From the cell containing the given text, extract its center point as [x, y] coordinate. 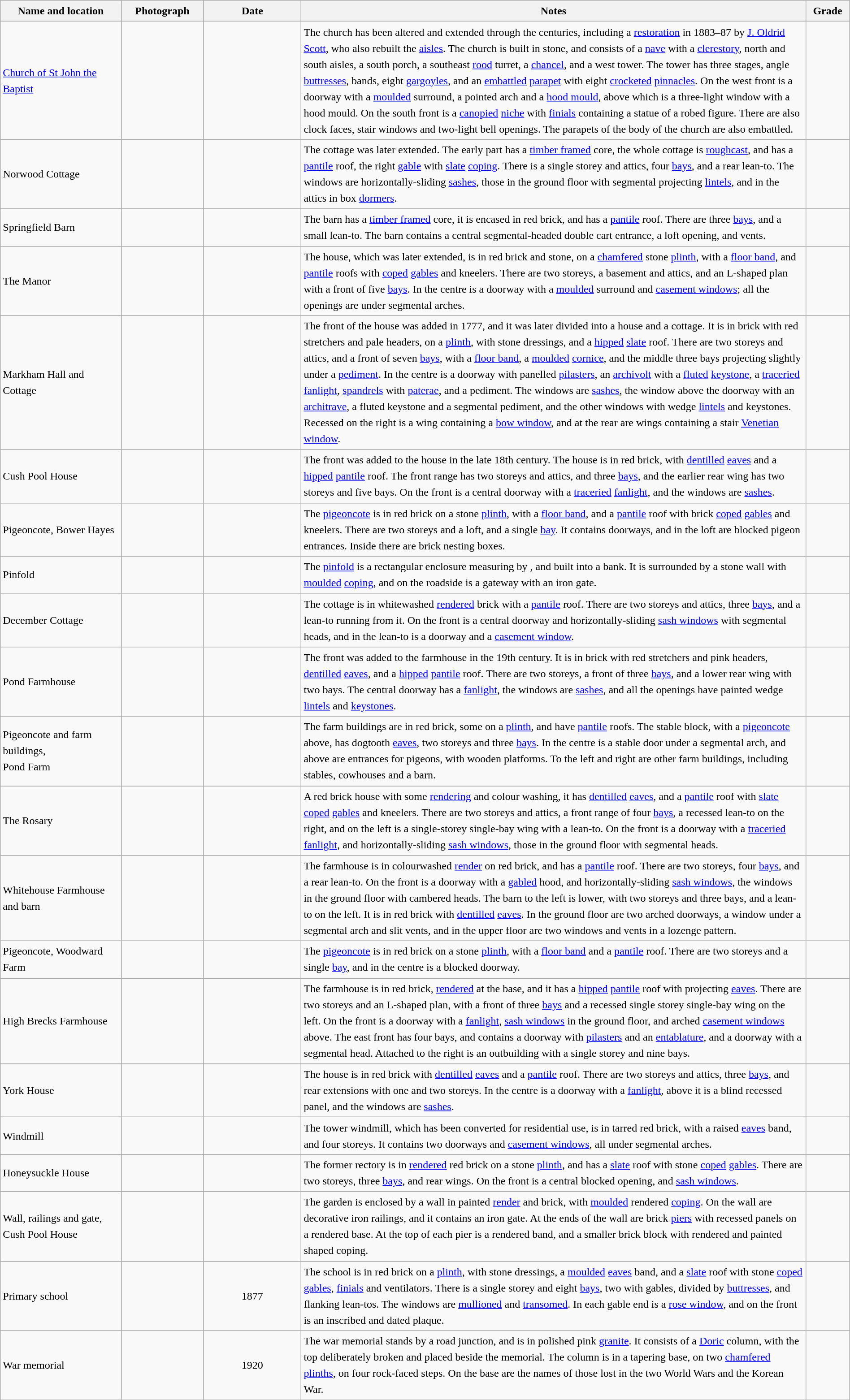
The Manor [61, 281]
Pigeoncote and farm buildings,Pond Farm [61, 751]
1920 [252, 1365]
1877 [252, 1296]
Pinfold [61, 575]
Photograph [162, 11]
Notes [553, 11]
Name and location [61, 11]
Grade [828, 11]
Pond Farmhouse [61, 681]
Pigeoncote, Woodward Farm [61, 960]
Whitehouse Farmhouse and barn [61, 898]
Norwood Cottage [61, 174]
Windmill [61, 1136]
Church of St John the Baptist [61, 81]
The Rosary [61, 821]
Pigeoncote, Bower Hayes [61, 530]
Wall, railings and gate,Cush Pool House [61, 1226]
Springfield Barn [61, 228]
Date [252, 11]
High Brecks Farmhouse [61, 1021]
Primary school [61, 1296]
Markham Hall and Cottage [61, 383]
December Cottage [61, 620]
Cush Pool House [61, 476]
War memorial [61, 1365]
Honeysuckle House [61, 1173]
York House [61, 1091]
